From the cell containing the given text, extract its center point as [x, y] coordinate. 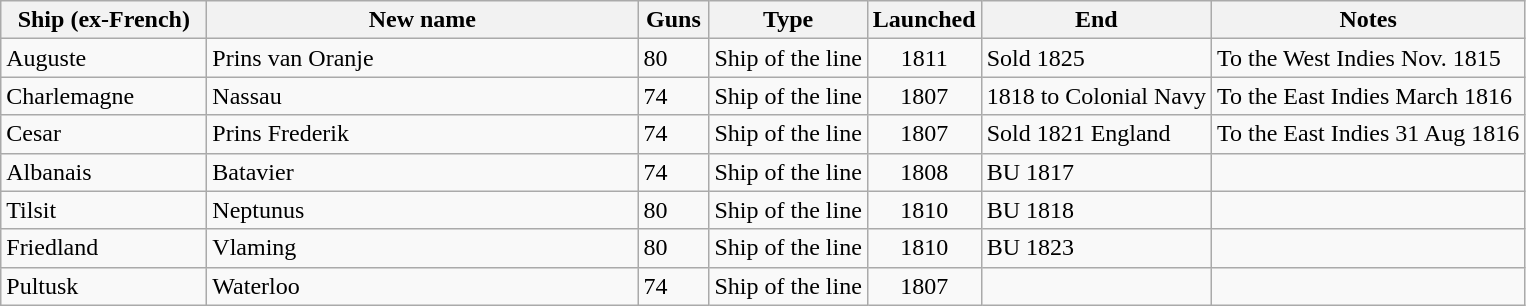
To the East Indies 31 Aug 1816 [1368, 134]
1818 to Colonial Navy [1096, 96]
Guns [674, 20]
New name [422, 20]
Launched [924, 20]
Tilsit [104, 210]
Cesar [104, 134]
1811 [924, 58]
Friedland [104, 248]
Nassau [422, 96]
Notes [1368, 20]
Prins Frederik [422, 134]
To the West Indies Nov. 1815 [1368, 58]
Prins van Oranje [422, 58]
Waterloo [422, 286]
BU 1818 [1096, 210]
Auguste [104, 58]
Neptunus [422, 210]
End [1096, 20]
Type [788, 20]
Sold 1821 England [1096, 134]
Ship (ex-French) [104, 20]
Sold 1825 [1096, 58]
Vlaming [422, 248]
1808 [924, 172]
Charlemagne [104, 96]
BU 1817 [1096, 172]
Pultusk [104, 286]
Batavier [422, 172]
BU 1823 [1096, 248]
To the East Indies March 1816 [1368, 96]
Albanais [104, 172]
